Capture the cell that displays the provided text and extract its [X, Y] central coordinate. 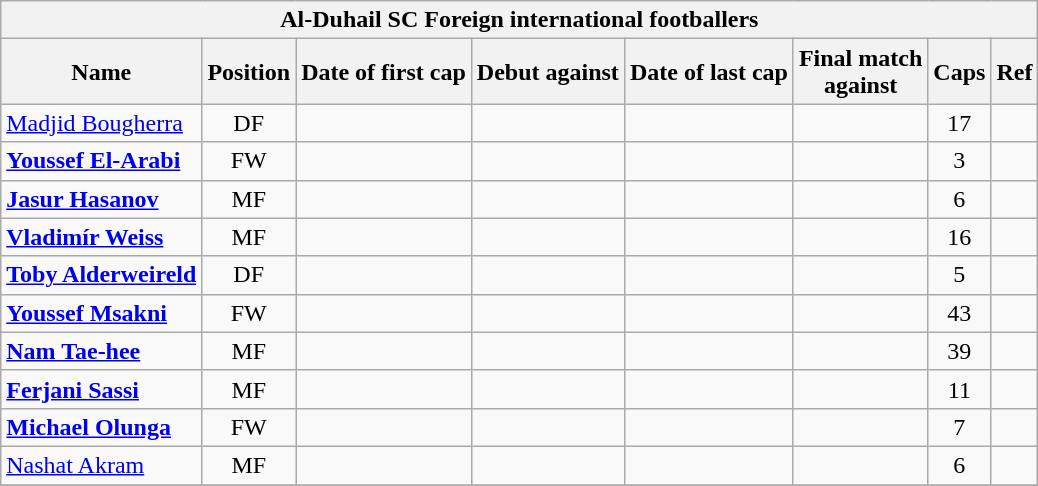
16 [960, 237]
Ref [1014, 72]
Vladimír Weiss [102, 237]
11 [960, 389]
Youssef Msakni [102, 313]
3 [960, 161]
Al-Duhail SC Foreign international footballers [520, 20]
Name [102, 72]
Jasur Hasanov [102, 199]
Nam Tae-hee [102, 351]
Youssef El-Arabi [102, 161]
5 [960, 275]
7 [960, 427]
Michael Olunga [102, 427]
Final matchagainst [860, 72]
Ferjani Sassi [102, 389]
Date of last cap [708, 72]
Debut against [548, 72]
Madjid Bougherra [102, 123]
Toby Alderweireld [102, 275]
17 [960, 123]
Position [249, 72]
Nashat Akram [102, 465]
43 [960, 313]
Date of first cap [384, 72]
Caps [960, 72]
39 [960, 351]
